Output the (x, y) coordinate of the center of the cell containing the given text.  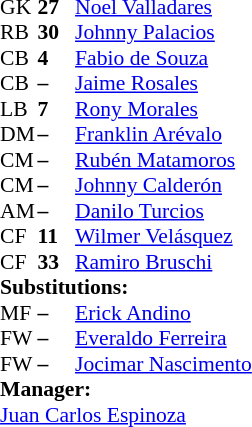
4 (57, 58)
Wilmer Velásquez (164, 237)
Jocimar Nascimento (164, 364)
RB (19, 33)
Rony Morales (164, 109)
Everaldo Ferreira (164, 339)
Fabio de Souza (164, 58)
Franklin Arévalo (164, 135)
AM (19, 211)
11 (57, 237)
LB (19, 109)
MF (19, 313)
DM (19, 135)
Jaime Rosales (164, 83)
Substitutions: (126, 287)
Johnny Palacios (164, 33)
Johnny Calderón (164, 185)
Danilo Turcios (164, 211)
Ramiro Bruschi (164, 262)
7 (57, 109)
Erick Andino (164, 313)
Rubén Matamoros (164, 160)
Manager: (126, 389)
33 (57, 262)
30 (57, 33)
